For the text-containing cell, return its midpoint in (X, Y) coordinate format. 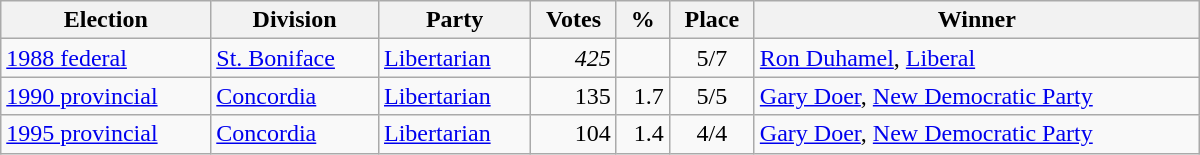
5/5 (712, 96)
Division (295, 20)
5/7 (712, 58)
Winner (976, 20)
St. Boniface (295, 58)
4/4 (712, 134)
Party (454, 20)
1995 provincial (106, 134)
% (642, 20)
Place (712, 20)
Votes (574, 20)
1990 provincial (106, 96)
Election (106, 20)
104 (574, 134)
1.7 (642, 96)
Ron Duhamel, Liberal (976, 58)
135 (574, 96)
425 (574, 58)
1.4 (642, 134)
1988 federal (106, 58)
